Output the [x, y] coordinate of the center of the cell containing the given text.  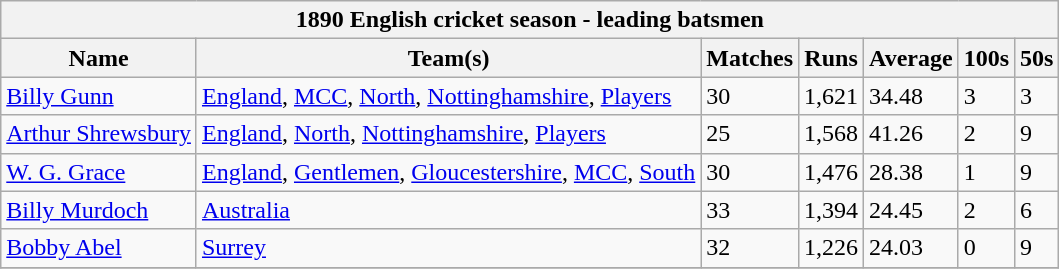
24.45 [912, 210]
1,226 [832, 248]
Australia [448, 210]
50s [1037, 58]
Bobby Abel [99, 248]
1890 English cricket season - leading batsmen [530, 20]
Average [912, 58]
0 [986, 248]
1 [986, 172]
25 [750, 134]
Team(s) [448, 58]
34.48 [912, 96]
Billy Murdoch [99, 210]
32 [750, 248]
England, MCC, North, Nottinghamshire, Players [448, 96]
Billy Gunn [99, 96]
W. G. Grace [99, 172]
Runs [832, 58]
41.26 [912, 134]
Surrey [448, 248]
England, North, Nottinghamshire, Players [448, 134]
100s [986, 58]
28.38 [912, 172]
Name [99, 58]
1,476 [832, 172]
1,568 [832, 134]
1,621 [832, 96]
1,394 [832, 210]
Arthur Shrewsbury [99, 134]
Matches [750, 58]
6 [1037, 210]
24.03 [912, 248]
England, Gentlemen, Gloucestershire, MCC, South [448, 172]
33 [750, 210]
